Determine the (X, Y) coordinate at the center of the cell enclosing the given text.  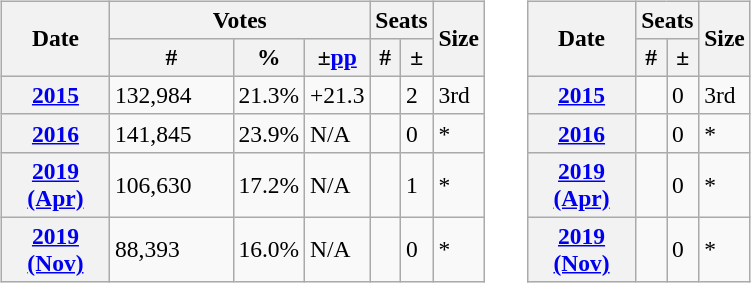
% (269, 58)
132,984 (172, 96)
23.9% (269, 133)
141,845 (172, 133)
+21.3 (338, 96)
1 (417, 184)
21.3% (269, 96)
2 (417, 96)
Votes (240, 20)
88,393 (172, 250)
17.2% (269, 184)
16.0% (269, 250)
106,630 (172, 184)
±pp (338, 58)
